Search for the cell housing the specified text and yield its [x, y] center coordinate. 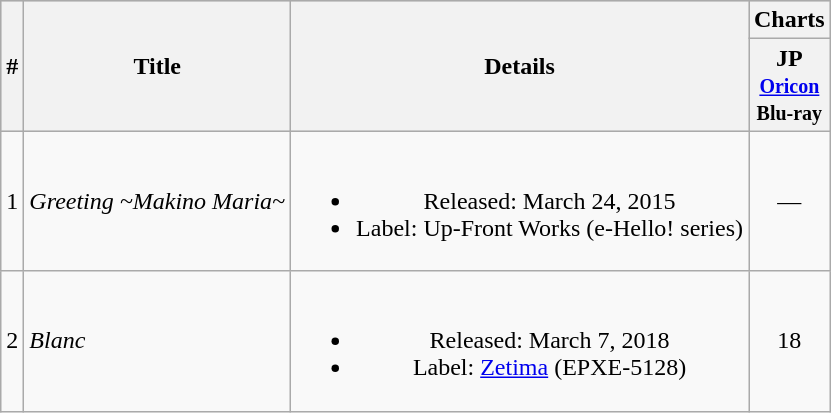
Details [520, 66]
18 [789, 341]
Released: March 24, 2015Label: Up-Front Works (e-Hello! series) [520, 201]
JPOriconBlu-ray [789, 85]
Title [158, 66]
Charts [789, 20]
Greeting ~Makino Maria~ [158, 201]
1 [12, 201]
Released: March 7, 2018Label: Zetima (EPXE-5128) [520, 341]
2 [12, 341]
Blanc [158, 341]
# [12, 66]
— [789, 201]
